Determine the [x, y] coordinate at the center of the cell enclosing the given text.  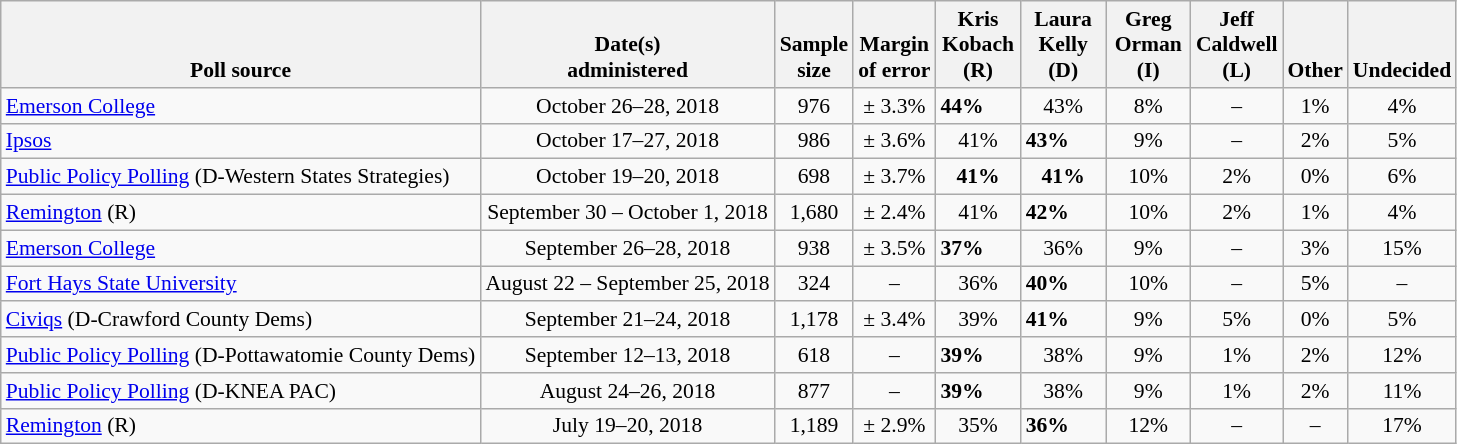
Fort Hays State University [241, 284]
October 17–27, 2018 [627, 141]
± 2.4% [894, 213]
35% [978, 426]
September 12–13, 2018 [627, 355]
KrisKobach(R) [978, 44]
Civiqs (D-Crawford County Dems) [241, 320]
44% [978, 106]
October 19–20, 2018 [627, 177]
Poll source [241, 44]
Ipsos [241, 141]
JeffCaldwell(L) [1237, 44]
42% [1064, 213]
Public Policy Polling (D-Pottawatomie County Dems) [241, 355]
938 [814, 248]
Samplesize [814, 44]
1,178 [814, 320]
± 3.7% [894, 177]
Marginof error [894, 44]
± 3.3% [894, 106]
976 [814, 106]
GregOrman(I) [1148, 44]
Undecided [1402, 44]
8% [1148, 106]
Other [1314, 44]
618 [814, 355]
August 22 – September 25, 2018 [627, 284]
± 3.6% [894, 141]
15% [1402, 248]
October 26–28, 2018 [627, 106]
11% [1402, 391]
Date(s)administered [627, 44]
± 3.4% [894, 320]
September 26–28, 2018 [627, 248]
1,189 [814, 426]
LauraKelly(D) [1064, 44]
Public Policy Polling (D-KNEA PAC) [241, 391]
877 [814, 391]
September 21–24, 2018 [627, 320]
September 30 – October 1, 2018 [627, 213]
3% [1314, 248]
40% [1064, 284]
324 [814, 284]
July 19–20, 2018 [627, 426]
± 3.5% [894, 248]
August 24–26, 2018 [627, 391]
1,680 [814, 213]
6% [1402, 177]
17% [1402, 426]
37% [978, 248]
Public Policy Polling (D-Western States Strategies) [241, 177]
± 2.9% [894, 426]
986 [814, 141]
698 [814, 177]
